Search for the cell housing the specified text and yield its [X, Y] center coordinate. 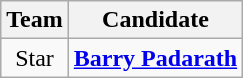
Star [35, 58]
Candidate [155, 20]
Barry Padarath [155, 58]
Team [35, 20]
